Determine the (X, Y) coordinate at the center of the cell enclosing the given text.  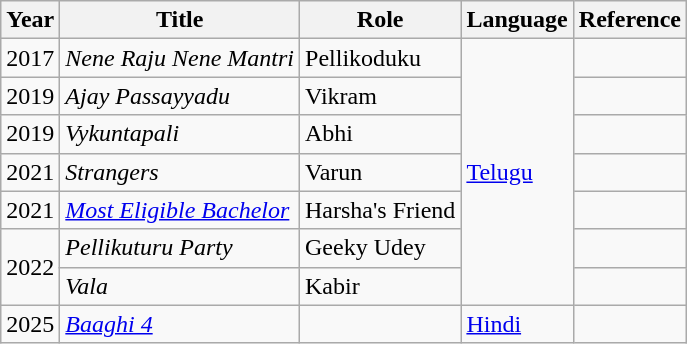
Nene Raju Nene Mantri (180, 58)
Vala (180, 286)
2022 (30, 267)
Hindi (517, 324)
Language (517, 20)
Harsha's Friend (380, 210)
Title (180, 20)
Reference (630, 20)
Baaghi 4 (180, 324)
Most Eligible Bachelor (180, 210)
Abhi (380, 134)
Geeky Udey (380, 248)
2017 (30, 58)
Vykuntapali (180, 134)
Year (30, 20)
Kabir (380, 286)
Vikram (380, 96)
Ajay Passayyadu (180, 96)
Role (380, 20)
Telugu (517, 172)
2025 (30, 324)
Pellikoduku (380, 58)
Varun (380, 172)
Pellikuturu Party (180, 248)
Strangers (180, 172)
